Identify which cell holds the provided text, then report its [X, Y] central coordinate. 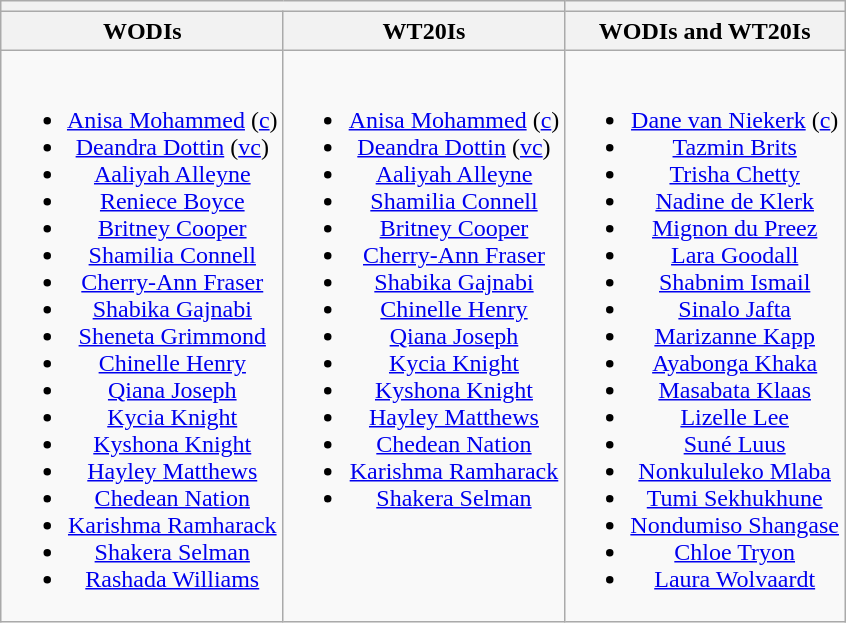
WT20Is [424, 31]
WODIs [142, 31]
WODIs and WT20Is [705, 31]
